Locate the cell with the specified text and output its (X, Y) center coordinate. 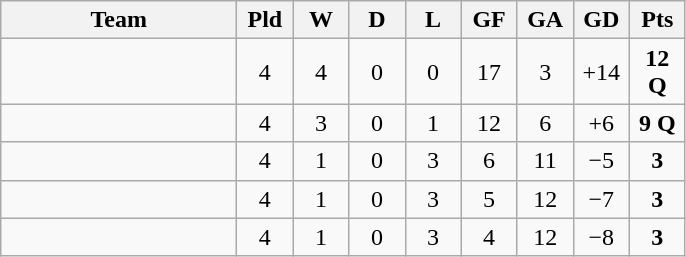
Pld (265, 20)
GF (489, 20)
GA (545, 20)
−8 (601, 237)
D (377, 20)
Pts (657, 20)
Team (119, 20)
L (433, 20)
12 Q (657, 72)
17 (489, 72)
+14 (601, 72)
−5 (601, 161)
5 (489, 199)
−7 (601, 199)
+6 (601, 123)
9 Q (657, 123)
GD (601, 20)
11 (545, 161)
W (321, 20)
